For the text-containing cell, return its midpoint in (X, Y) coordinate format. 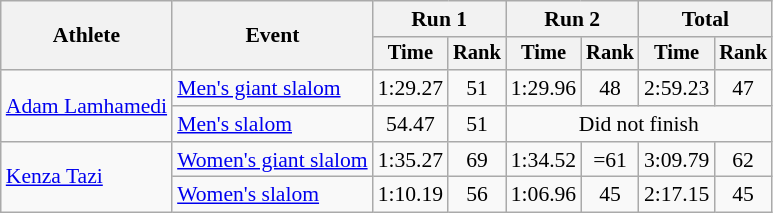
54.47 (410, 124)
=61 (610, 160)
Kenza Tazi (86, 178)
Run 2 (572, 19)
1:29.27 (410, 88)
Did not finish (639, 124)
1:34.52 (544, 160)
Total (706, 19)
Event (272, 36)
Adam Lamhamedi (86, 106)
Men's giant slalom (272, 88)
Women's giant slalom (272, 160)
1:10.19 (410, 195)
3:09.79 (676, 160)
69 (477, 160)
48 (610, 88)
2:17.15 (676, 195)
47 (743, 88)
62 (743, 160)
2:59.23 (676, 88)
56 (477, 195)
Women's slalom (272, 195)
Run 1 (440, 19)
Men's slalom (272, 124)
1:06.96 (544, 195)
Athlete (86, 36)
1:35.27 (410, 160)
1:29.96 (544, 88)
